Return the (x, y) coordinate for the center point of the cell that contains the specified text.  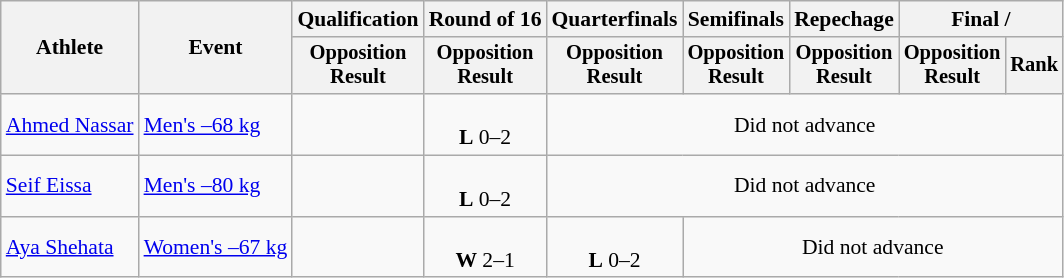
Round of 16 (486, 19)
Seif Eissa (70, 186)
Quarterfinals (615, 19)
Semifinals (736, 19)
Event (216, 48)
Aya Shehata (70, 248)
Men's –68 kg (216, 124)
Women's –67 kg (216, 248)
Men's –80 kg (216, 186)
W 2–1 (486, 248)
Rank (1034, 66)
Qualification (358, 19)
Ahmed Nassar (70, 124)
Athlete (70, 48)
Repechage (844, 19)
Final / (981, 19)
